Determine the [x, y] coordinate at the center of the cell enclosing the given text.  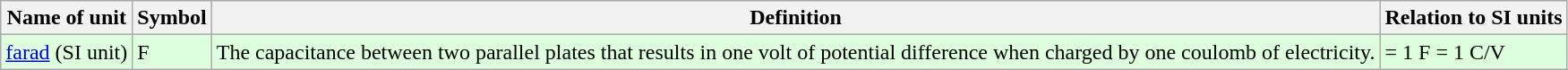
F [172, 52]
farad (SI unit) [66, 52]
Name of unit [66, 18]
The capacitance between two parallel plates that results in one volt of potential difference when charged by one coulomb of electricity. [795, 52]
Relation to SI units [1474, 18]
Definition [795, 18]
= 1 F = 1 C/V [1474, 52]
Symbol [172, 18]
